Identify which cell holds the provided text, then report its (X, Y) central coordinate. 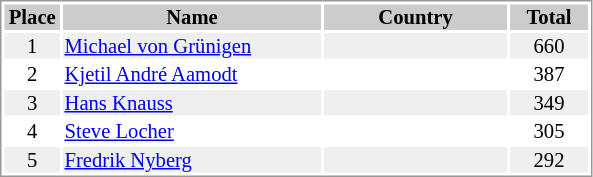
Fredrik Nyberg (192, 160)
Steve Locher (192, 131)
Hans Knauss (192, 103)
349 (549, 103)
2 (32, 75)
Michael von Grünigen (192, 46)
387 (549, 75)
660 (549, 46)
292 (549, 160)
Country (416, 17)
Place (32, 17)
305 (549, 131)
5 (32, 160)
3 (32, 103)
Total (549, 17)
Kjetil André Aamodt (192, 75)
1 (32, 46)
4 (32, 131)
Name (192, 17)
